Extract the [X, Y] coordinate from the center of the cell holding the provided text.  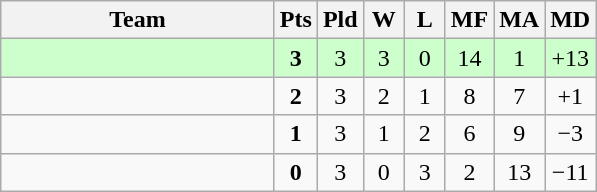
9 [520, 134]
14 [469, 58]
Pts [296, 20]
13 [520, 172]
−11 [570, 172]
MD [570, 20]
−3 [570, 134]
8 [469, 96]
+1 [570, 96]
MA [520, 20]
6 [469, 134]
7 [520, 96]
Pld [340, 20]
L [424, 20]
+13 [570, 58]
Team [138, 20]
W [384, 20]
MF [469, 20]
